Locate the cell with the specified text and output its (X, Y) center coordinate. 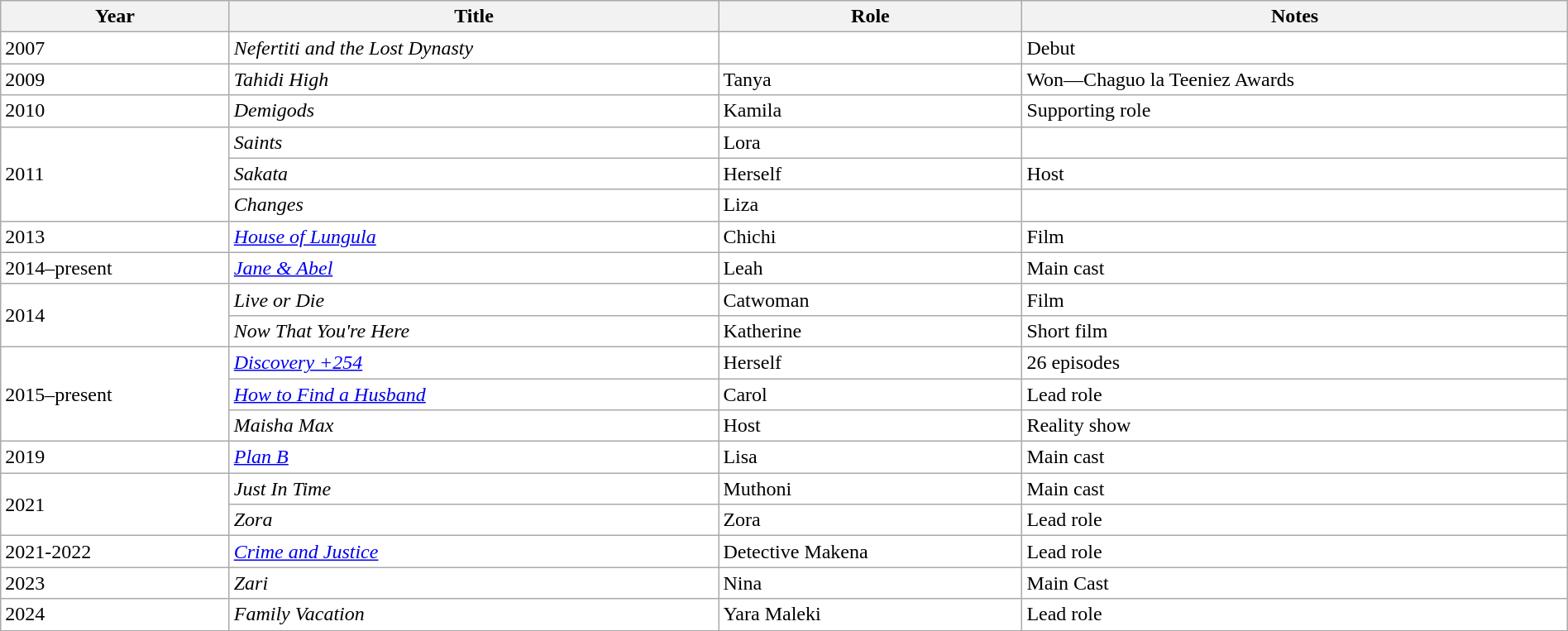
How to Find a Husband (474, 394)
Lisa (870, 457)
Demigods (474, 111)
Maisha Max (474, 426)
Supporting role (1295, 111)
Won—Chaguo la Teeniez Awards (1295, 79)
Year (115, 17)
Debut (1295, 48)
2024 (115, 614)
Role (870, 17)
Changes (474, 205)
Discovery +254 (474, 362)
Liza (870, 205)
Reality show (1295, 426)
Leah (870, 268)
Crime and Justice (474, 552)
26 episodes (1295, 362)
Main Cast (1295, 583)
2010 (115, 111)
Live or Die (474, 299)
Yara Maleki (870, 614)
2014 (115, 315)
Lora (870, 142)
Kamila (870, 111)
2011 (115, 174)
2009 (115, 79)
Muthoni (870, 489)
Plan B (474, 457)
Detective Makena (870, 552)
Nefertiti and the Lost Dynasty (474, 48)
Short film (1295, 331)
2021-2022 (115, 552)
Nina (870, 583)
Catwoman (870, 299)
2023 (115, 583)
Title (474, 17)
Katherine (870, 331)
2021 (115, 504)
2013 (115, 237)
2007 (115, 48)
Jane & Abel (474, 268)
Tahidi High (474, 79)
2019 (115, 457)
Sakata (474, 174)
Family Vacation (474, 614)
2014–present (115, 268)
House of Lungula (474, 237)
Zari (474, 583)
Just In Time (474, 489)
Tanya (870, 79)
2015–present (115, 394)
Now That You're Here (474, 331)
Chichi (870, 237)
Saints (474, 142)
Notes (1295, 17)
Carol (870, 394)
